Search for the cell housing the specified text and yield its (X, Y) center coordinate. 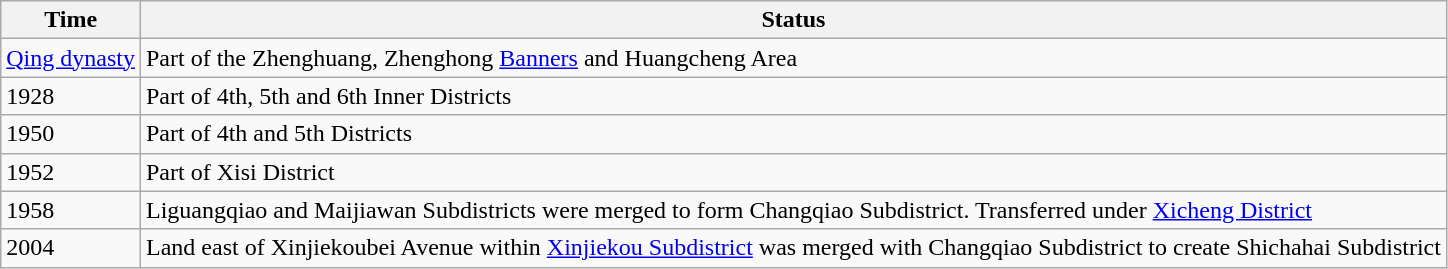
Land east of Xinjiekoubei Avenue within Xinjiekou Subdistrict was merged with Changqiao Subdistrict to create Shichahai Subdistrict (793, 248)
Part of the Zhenghuang, Zhenghong Banners and Huangcheng Area (793, 58)
Part of Xisi District (793, 172)
1958 (71, 210)
Part of 4th and 5th Districts (793, 134)
1950 (71, 134)
Time (71, 20)
Liguangqiao and Maijiawan Subdistricts were merged to form Changqiao Subdistrict. Transferred under Xicheng District (793, 210)
2004 (71, 248)
Part of 4th, 5th and 6th Inner Districts (793, 96)
Status (793, 20)
1952 (71, 172)
Qing dynasty (71, 58)
1928 (71, 96)
